Capture the cell that displays the provided text and extract its (x, y) central coordinate. 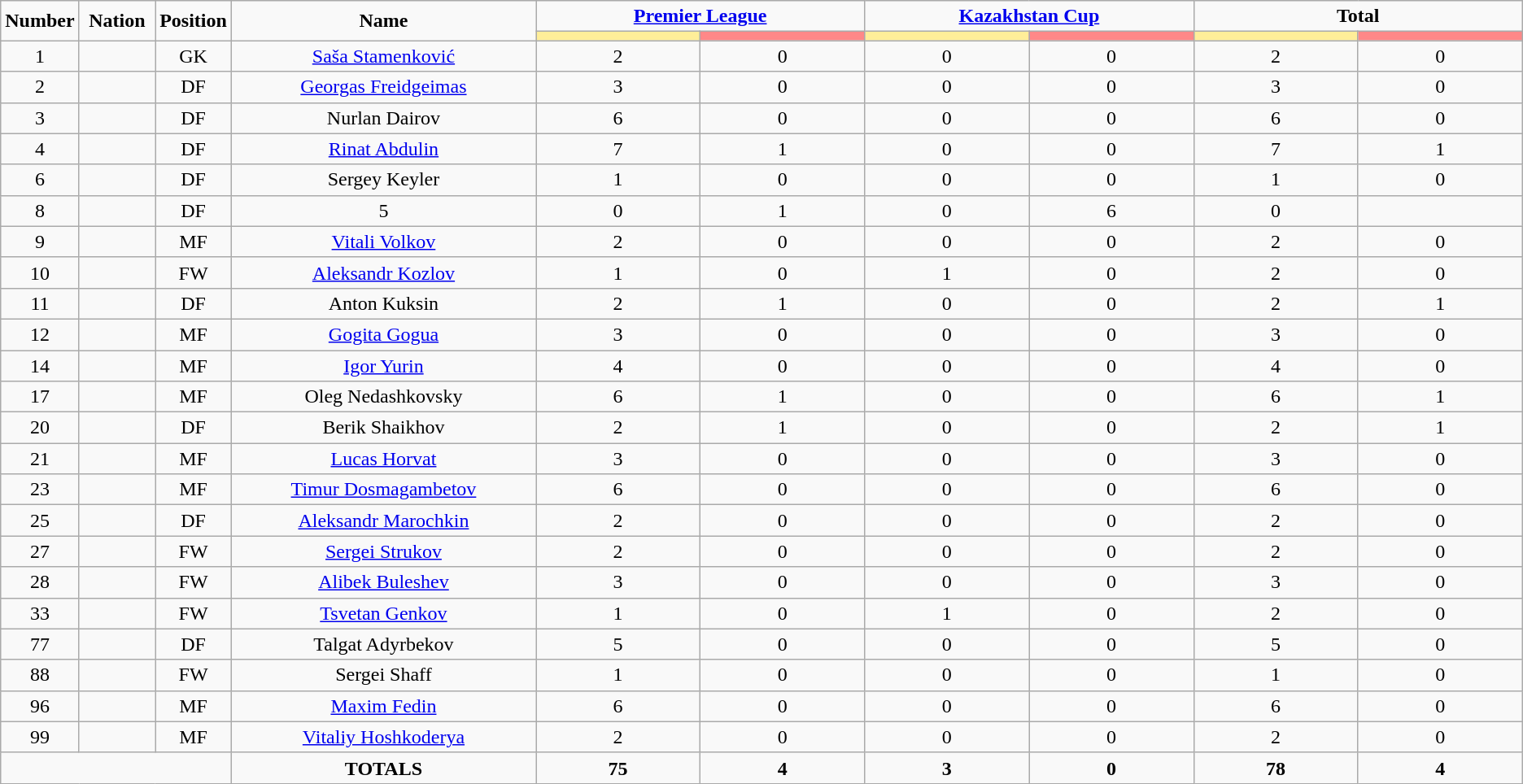
GK (194, 56)
Vitali Volkov (383, 242)
Sergei Strukov (383, 551)
Nurlan Dairov (383, 118)
Tsvetan Genkov (383, 613)
Rinat Abdulin (383, 149)
Name (383, 21)
21 (40, 459)
Total (1358, 16)
Saša Stamenković (383, 56)
96 (40, 706)
14 (40, 365)
17 (40, 397)
12 (40, 334)
33 (40, 613)
Anton Kuksin (383, 303)
8 (40, 211)
Lucas Horvat (383, 459)
Maxim Fedin (383, 706)
Position (194, 21)
77 (40, 644)
Timur Dosmagambetov (383, 490)
Aleksandr Kozlov (383, 272)
Gogita Gogua (383, 334)
Alibek Buleshev (383, 582)
28 (40, 582)
25 (40, 520)
Georgas Freidgeimas (383, 87)
78 (1276, 768)
9 (40, 242)
Premier League (700, 16)
Number (40, 21)
Kazakhstan Cup (1029, 16)
23 (40, 490)
75 (617, 768)
Oleg Nedashkovsky (383, 397)
Sergey Keyler (383, 180)
88 (40, 675)
Igor Yurin (383, 365)
Berik Shaikhov (383, 428)
27 (40, 551)
99 (40, 737)
Vitaliy Hoshkoderya (383, 737)
11 (40, 303)
TOTALS (383, 768)
10 (40, 272)
Talgat Adyrbekov (383, 644)
Aleksandr Marochkin (383, 520)
Nation (117, 21)
Sergei Shaff (383, 675)
20 (40, 428)
